Find where the given text appears and provide that cell's center as [x, y] coordinate. 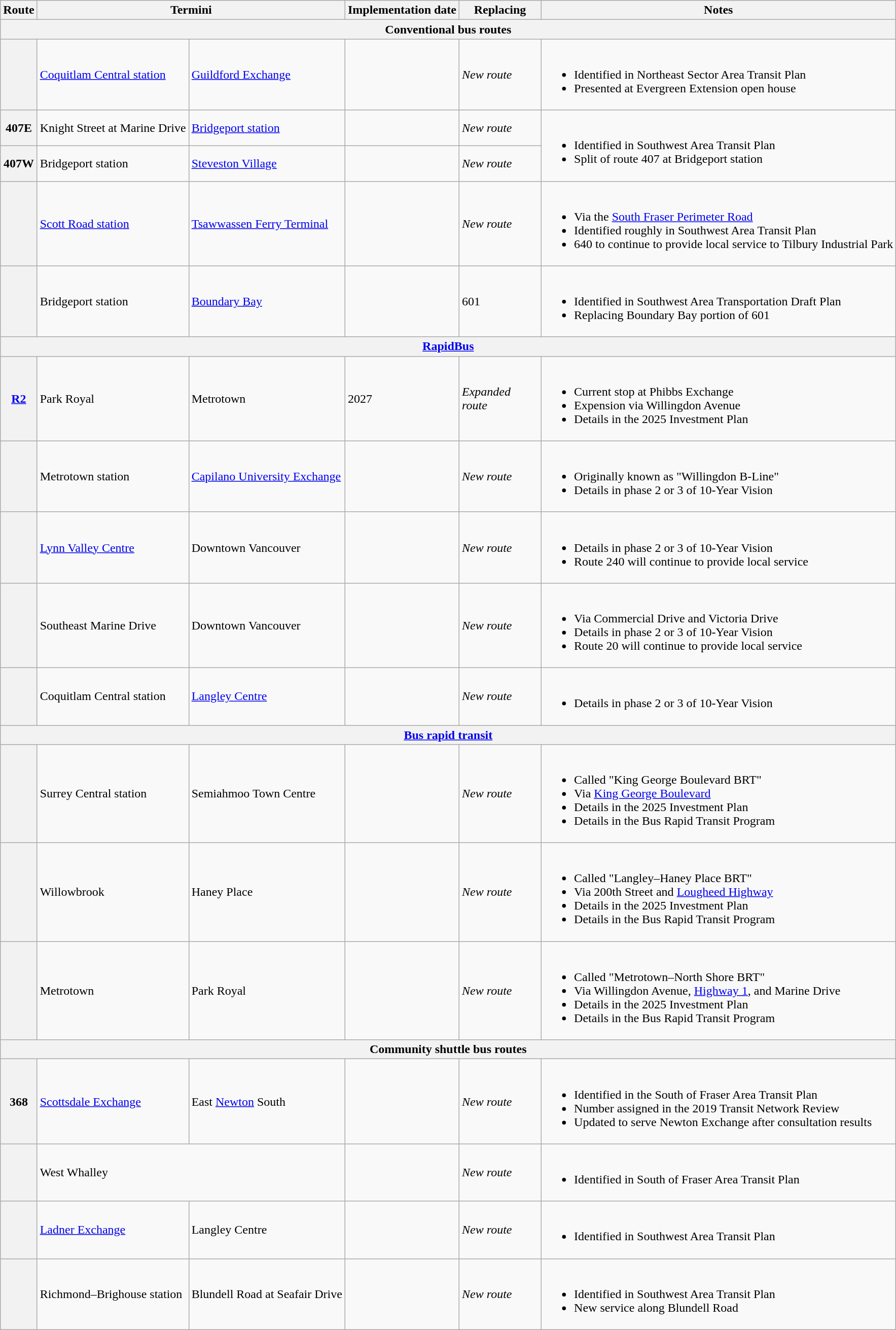
Capilano University Exchange [267, 476]
Notes [719, 10]
Metrotown station [113, 476]
Guildford Exchange [267, 75]
Conventional bus routes [448, 29]
407E [19, 128]
Called "Langley–Haney Place BRT"Via 200th Street and Lougheed HighwayDetails in the 2025 Investment PlanDetails in the Bus Rapid Transit Program [719, 892]
Details in phase 2 or 3 of 10-Year VisionRoute 240 will continue to provide local service [719, 547]
Scott Road station [113, 223]
RapidBus [448, 346]
Scottsdale Exchange [113, 1102]
Originally known as "Willingdon B-Line"Details in phase 2 or 3 of 10-Year Vision [719, 476]
Via Commercial Drive and Victoria DriveDetails in phase 2 or 3 of 10-Year VisionRoute 20 will continue to provide local service [719, 625]
Community shuttle bus routes [448, 1049]
Details in phase 2 or 3 of 10-Year Vision [719, 696]
Southeast Marine Drive [113, 625]
407W [19, 163]
2027 [402, 399]
Replacing [500, 10]
Identified in Northeast Sector Area Transit PlanPresented at Evergreen Extension open house [719, 75]
Identified in Southwest Area Transit PlanSplit of route 407 at Bridgeport station [719, 146]
Identified in Southwest Area Transit PlanNew service along Blundell Road [719, 1294]
Expanded route [500, 399]
Route [19, 10]
West Whalley [191, 1173]
Identified in Southwest Area Transportation Draft PlanReplacing Boundary Bay portion of 601 [719, 301]
Lynn Valley Centre [113, 547]
Blundell Road at Seafair Drive [267, 1294]
Bus rapid transit [448, 735]
Semiahmoo Town Centre [267, 794]
R2 [19, 399]
Current stop at Phibbs ExchangeExpension via Willingdon AvenueDetails in the 2025 Investment Plan [719, 399]
Tsawwassen Ferry Terminal [267, 223]
Boundary Bay [267, 301]
Surrey Central station [113, 794]
Implementation date [402, 10]
368 [19, 1102]
Ladner Exchange [113, 1230]
Willowbrook [113, 892]
Identified in South of Fraser Area Transit Plan [719, 1173]
Called "King George Boulevard BRT"Via King George BoulevardDetails in the 2025 Investment PlanDetails in the Bus Rapid Transit Program [719, 794]
Termini [191, 10]
East Newton South [267, 1102]
Identified in Southwest Area Transit Plan [719, 1230]
Richmond–Brighouse station [113, 1294]
601 [500, 301]
Steveston Village [267, 163]
Knight Street at Marine Drive [113, 128]
Haney Place [267, 892]
